Return [x, y] of the center of cell containing provided text 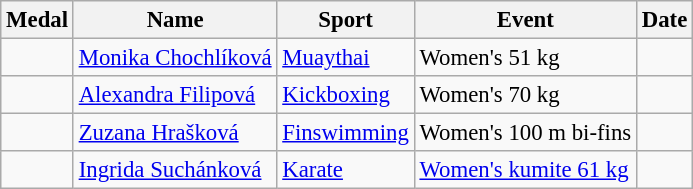
Event [525, 20]
Karate [346, 170]
Date [664, 20]
Zuzana Hrašková [175, 133]
Name [175, 20]
Sport [346, 20]
Finswimming [346, 133]
Women's 100 m bi-fins [525, 133]
Women's 51 kg [525, 58]
Ingrida Suchánková [175, 170]
Women's kumite 61 kg [525, 170]
Kickboxing [346, 95]
Monika Chochlíková [175, 58]
Women's 70 kg [525, 95]
Muaythai [346, 58]
Alexandra Filipová [175, 95]
Medal [38, 20]
